For the text-containing cell, return its midpoint in (x, y) coordinate format. 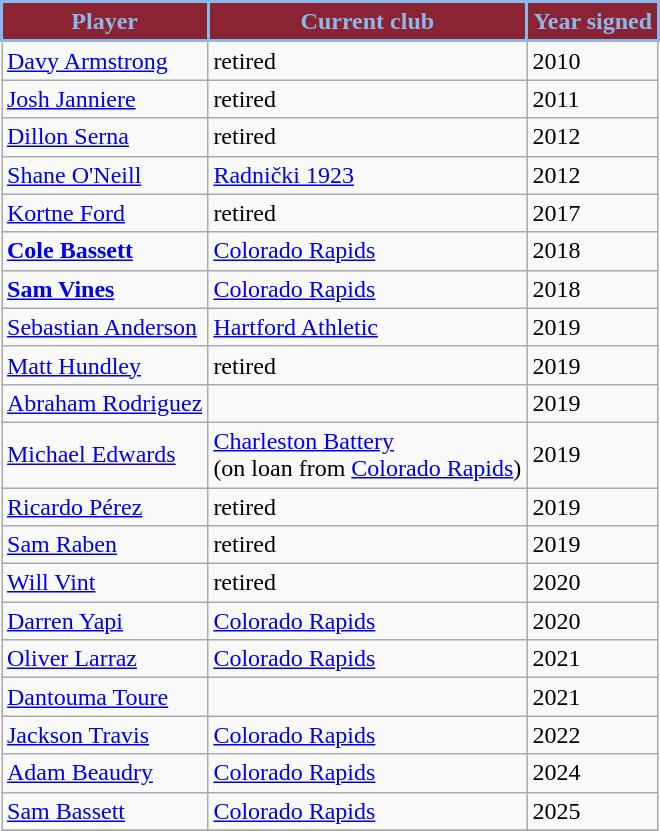
Radnički 1923 (368, 175)
Abraham Rodriguez (105, 403)
Hartford Athletic (368, 327)
Current club (368, 22)
Player (105, 22)
Oliver Larraz (105, 659)
Will Vint (105, 583)
Shane O'Neill (105, 175)
Michael Edwards (105, 454)
Adam Beaudry (105, 773)
Jackson Travis (105, 735)
Year signed (592, 22)
Ricardo Pérez (105, 507)
2022 (592, 735)
2010 (592, 60)
Kortne Ford (105, 213)
Davy Armstrong (105, 60)
Sam Raben (105, 545)
Charleston Battery(on loan from Colorado Rapids) (368, 454)
Sebastian Anderson (105, 327)
2024 (592, 773)
Cole Bassett (105, 251)
Dantouma Toure (105, 697)
2011 (592, 99)
Sam Bassett (105, 811)
Sam Vines (105, 289)
2025 (592, 811)
Matt Hundley (105, 365)
Dillon Serna (105, 137)
Darren Yapi (105, 621)
2017 (592, 213)
Josh Janniere (105, 99)
